Determine the [X, Y] coordinate at the center of the cell enclosing the given text.  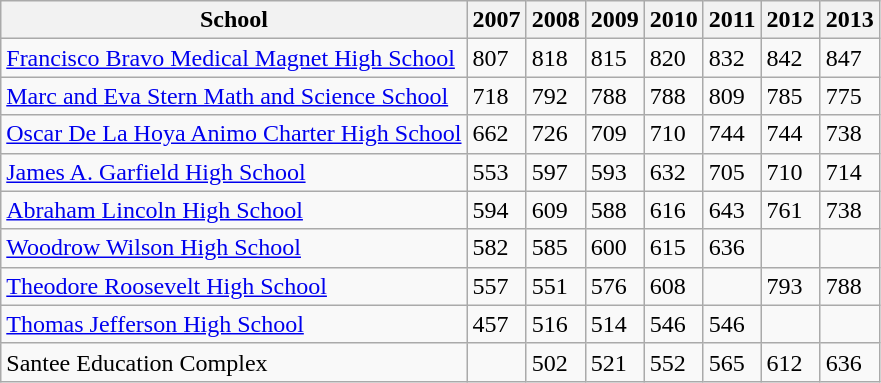
516 [556, 324]
582 [496, 248]
593 [614, 172]
Abraham Lincoln High School [234, 210]
807 [496, 58]
705 [732, 172]
597 [556, 172]
643 [732, 210]
709 [614, 134]
557 [496, 286]
815 [614, 58]
594 [496, 210]
588 [614, 210]
553 [496, 172]
718 [496, 96]
585 [556, 248]
2013 [850, 20]
457 [496, 324]
2010 [674, 20]
726 [556, 134]
2007 [496, 20]
Santee Education Complex [234, 362]
615 [674, 248]
775 [850, 96]
792 [556, 96]
514 [614, 324]
609 [556, 210]
714 [850, 172]
Woodrow Wilson High School [234, 248]
521 [614, 362]
793 [790, 286]
847 [850, 58]
School [234, 20]
832 [732, 58]
Oscar De La Hoya Animo Charter High School [234, 134]
612 [790, 362]
2012 [790, 20]
809 [732, 96]
552 [674, 362]
2011 [732, 20]
818 [556, 58]
2009 [614, 20]
565 [732, 362]
785 [790, 96]
Theodore Roosevelt High School [234, 286]
600 [614, 248]
662 [496, 134]
551 [556, 286]
616 [674, 210]
820 [674, 58]
842 [790, 58]
576 [614, 286]
Marc and Eva Stern Math and Science School [234, 96]
Francisco Bravo Medical Magnet High School [234, 58]
761 [790, 210]
James A. Garfield High School [234, 172]
632 [674, 172]
608 [674, 286]
502 [556, 362]
Thomas Jefferson High School [234, 324]
2008 [556, 20]
